Locate the cell with the specified text and output its (X, Y) center coordinate. 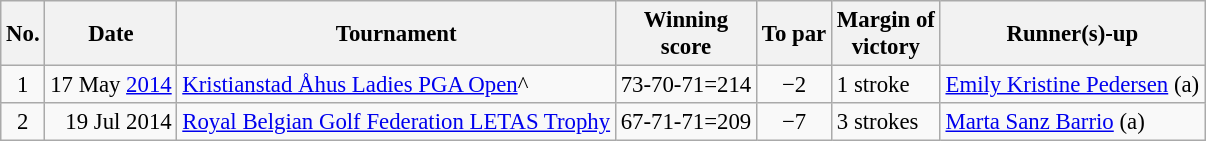
2 (23, 122)
−7 (794, 122)
Date (111, 34)
−2 (794, 85)
Emily Kristine Pedersen (a) (1072, 85)
Marta Sanz Barrio (a) (1072, 122)
To par (794, 34)
No. (23, 34)
3 strokes (886, 122)
1 (23, 85)
Winningscore (686, 34)
17 May 2014 (111, 85)
Runner(s)-up (1072, 34)
1 stroke (886, 85)
Royal Belgian Golf Federation LETAS Trophy (396, 122)
Margin ofvictory (886, 34)
67-71-71=209 (686, 122)
Kristianstad Åhus Ladies PGA Open^ (396, 85)
19 Jul 2014 (111, 122)
73-70-71=214 (686, 85)
Tournament (396, 34)
